Scan for the cell matching the given text and deliver its [x, y] coordinate at center. 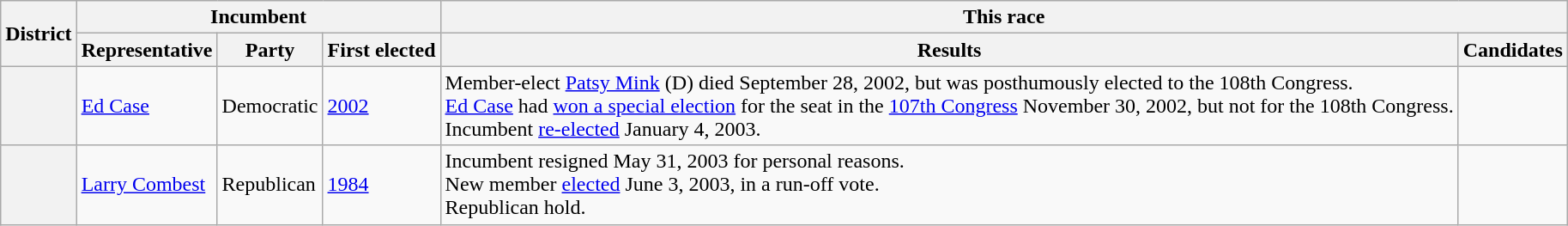
Incumbent resigned May 31, 2003 for personal reasons.New member elected June 3, 2003, in a run-off vote.Republican hold. [949, 185]
Results [949, 50]
Republican [269, 185]
2002 [381, 106]
First elected [381, 50]
Democratic [269, 106]
Incumbent [258, 17]
This race [1004, 17]
Representative [147, 50]
District [39, 34]
Larry Combest [147, 185]
Party [269, 50]
Candidates [1512, 50]
1984 [381, 185]
Ed Case [147, 106]
